Locate the cell with the specified text and output its (x, y) center coordinate. 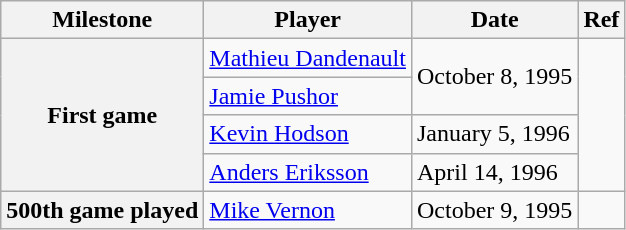
Milestone (102, 20)
Mike Vernon (308, 210)
April 14, 1996 (494, 172)
Player (308, 20)
Anders Eriksson (308, 172)
First game (102, 115)
Date (494, 20)
Mathieu Dandenault (308, 58)
October 9, 1995 (494, 210)
January 5, 1996 (494, 134)
500th game played (102, 210)
Ref (602, 20)
Kevin Hodson (308, 134)
Jamie Pushor (308, 96)
October 8, 1995 (494, 77)
